Determine the (X, Y) coordinate at the center of the cell enclosing the given text.  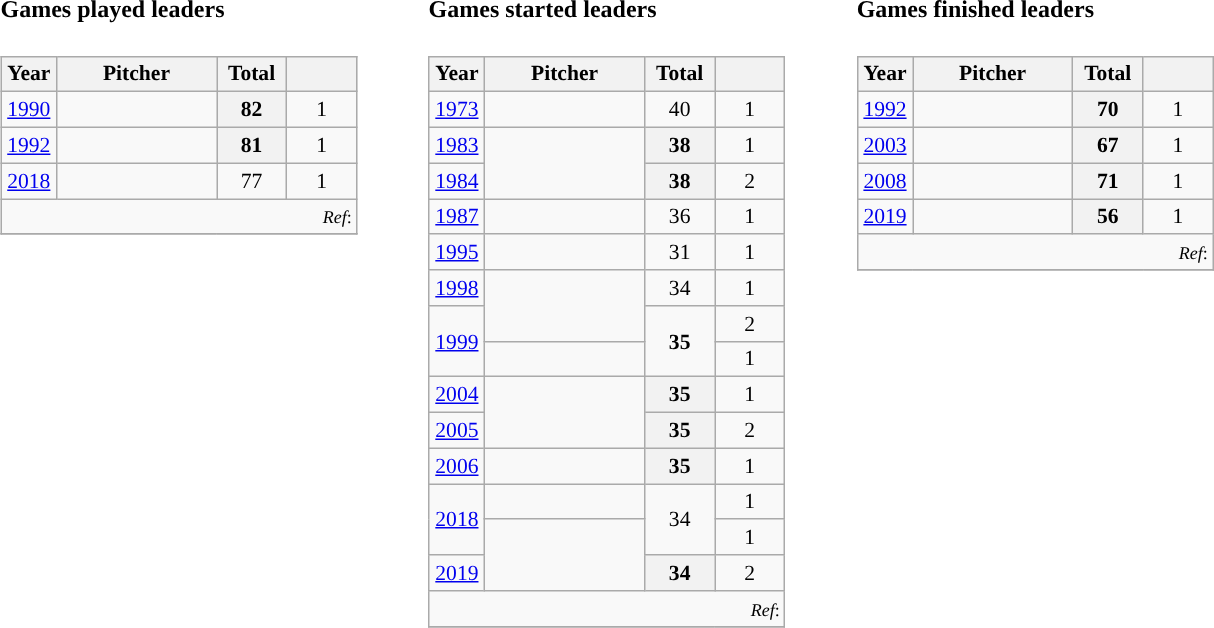
70 (1108, 110)
31 (680, 252)
2004 (456, 395)
56 (1108, 217)
1973 (456, 110)
82 (251, 110)
2006 (456, 466)
1984 (456, 181)
1998 (456, 288)
81 (251, 145)
1995 (456, 252)
1987 (456, 217)
1990 (28, 110)
77 (251, 181)
2003 (884, 145)
1999 (456, 340)
36 (680, 217)
2008 (884, 181)
67 (1108, 145)
2005 (456, 430)
1983 (456, 145)
40 (680, 110)
71 (1108, 181)
